Pinpoint the cell where the given text exists, returning its [X, Y] midpoint coordinate. 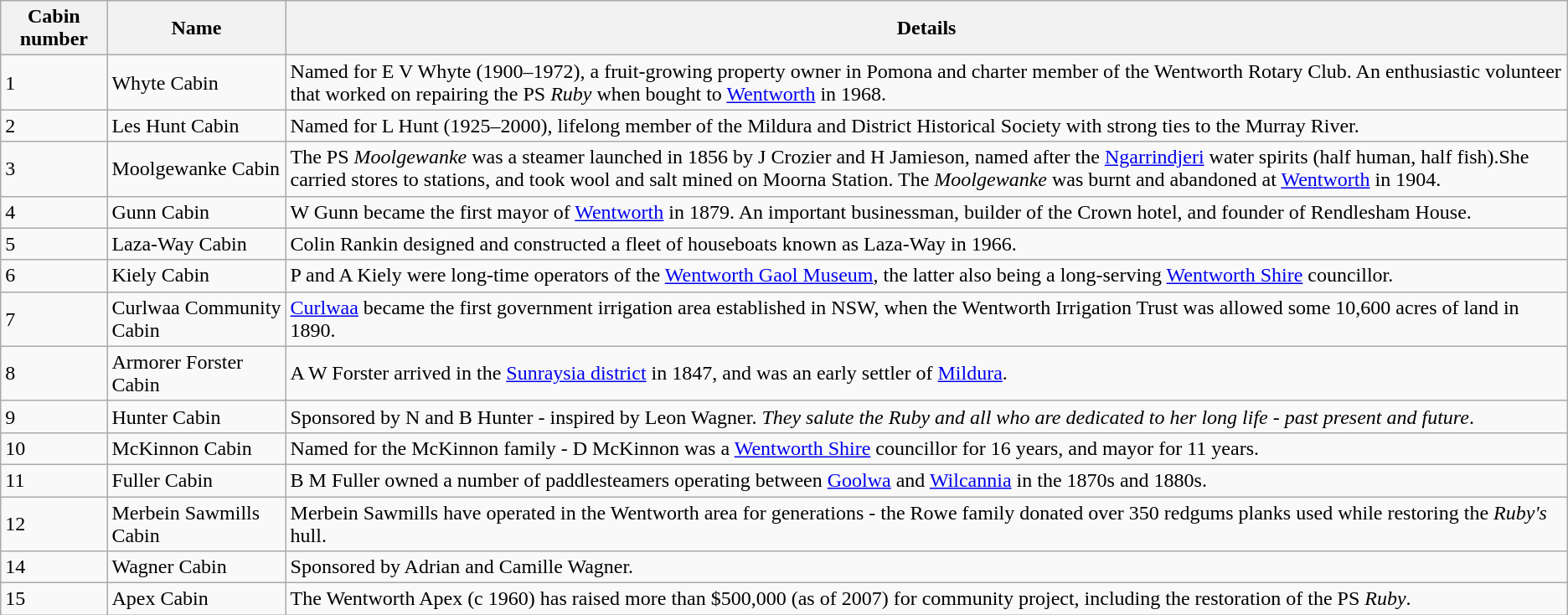
2 [54, 126]
Moolgewanke Cabin [196, 169]
Cabin number [54, 28]
1 [54, 82]
Wagner Cabin [196, 567]
Fuller Cabin [196, 480]
12 [54, 523]
Armorer Forster Cabin [196, 374]
3 [54, 169]
Named for the McKinnon family - D McKinnon was a Wentworth Shire councillor for 16 years, and mayor for 11 years. [926, 448]
Name [196, 28]
Sponsored by Adrian and Camille Wagner. [926, 567]
Les Hunt Cabin [196, 126]
Kiely Cabin [196, 276]
Whyte Cabin [196, 82]
5 [54, 244]
11 [54, 480]
B M Fuller owned a number of paddlesteamers operating between Goolwa and Wilcannia in the 1870s and 1880s. [926, 480]
7 [54, 318]
14 [54, 567]
9 [54, 416]
Laza-Way Cabin [196, 244]
10 [54, 448]
Named for L Hunt (1925–2000), lifelong member of the Mildura and District Historical Society with strong ties to the Murray River. [926, 126]
W Gunn became the first mayor of Wentworth in 1879. An important businessman, builder of the Crown hotel, and founder of Rendlesham House. [926, 212]
Sponsored by N and B Hunter - inspired by Leon Wagner. They salute the Ruby and all who are dedicated to her long life - past present and future. [926, 416]
Apex Cabin [196, 599]
15 [54, 599]
Colin Rankin designed and constructed a fleet of houseboats known as Laza-Way in 1966. [926, 244]
A W Forster arrived in the Sunraysia district in 1847, and was an early settler of Mildura. [926, 374]
The Wentworth Apex (c 1960) has raised more than $500,000 (as of 2007) for community project, including the restoration of the PS Ruby. [926, 599]
Curlwaa Community Cabin [196, 318]
4 [54, 212]
Gunn Cabin [196, 212]
Merbein Sawmills Cabin [196, 523]
P and A Kiely were long-time operators of the Wentworth Gaol Museum, the latter also being a long-serving Wentworth Shire councillor. [926, 276]
8 [54, 374]
Hunter Cabin [196, 416]
Details [926, 28]
6 [54, 276]
McKinnon Cabin [196, 448]
